Return [X, Y] of the center of cell containing provided text 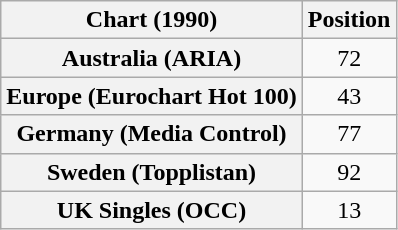
Position [349, 20]
Australia (ARIA) [152, 58]
Germany (Media Control) [152, 134]
Chart (1990) [152, 20]
92 [349, 172]
13 [349, 210]
UK Singles (OCC) [152, 210]
77 [349, 134]
43 [349, 96]
Europe (Eurochart Hot 100) [152, 96]
Sweden (Topplistan) [152, 172]
72 [349, 58]
